Extract the (X, Y) coordinate from the center of the cell holding the provided text.  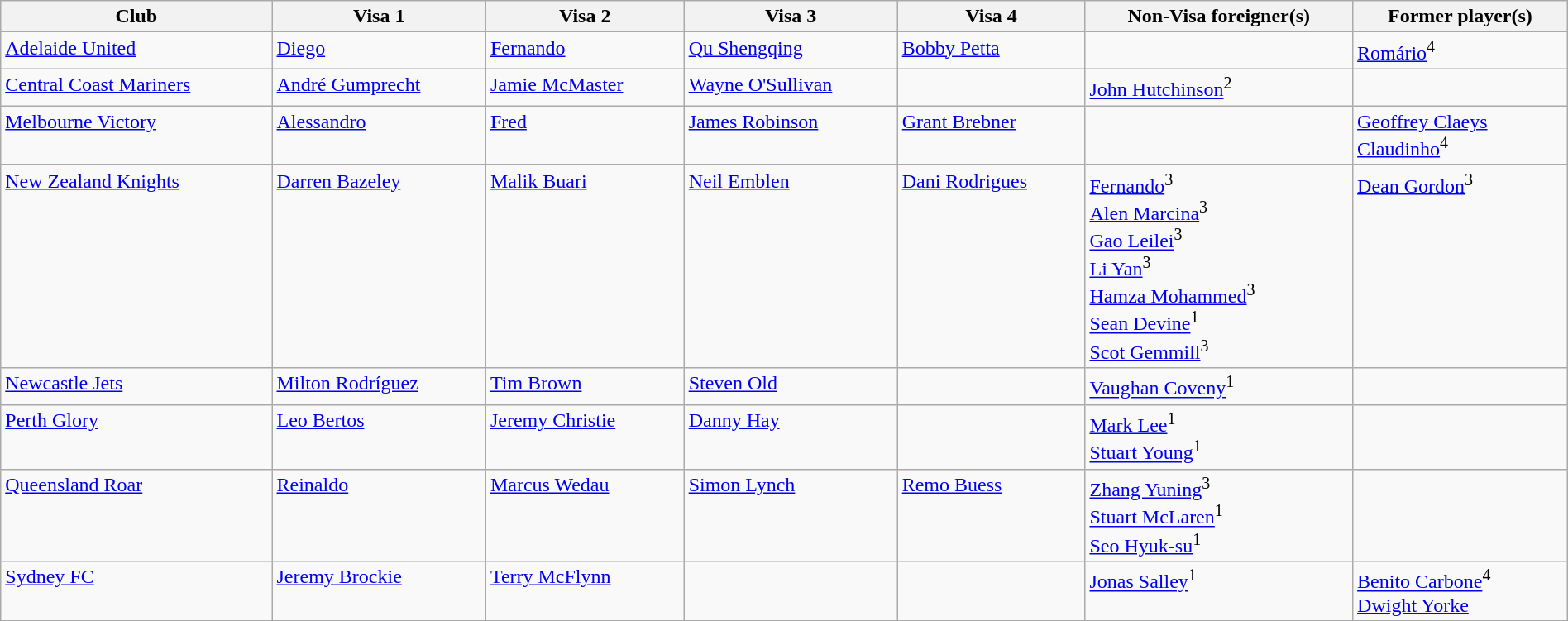
Jonas Salley1 (1219, 591)
Sydney FC (136, 591)
Central Coast Mariners (136, 88)
Leo Bertos (379, 437)
Romário4 (1460, 51)
Non-Visa foreigner(s) (1219, 17)
Danny Hay (791, 437)
Dani Rodrigues (991, 266)
Grant Brebner (991, 136)
Fernando3 Alen Marcina3 Gao Leilei3 Li Yan3 Hamza Mohammed3 Sean Devine1 Scot Gemmill3 (1219, 266)
Queensland Roar (136, 516)
Fred (585, 136)
Newcastle Jets (136, 387)
Visa 4 (991, 17)
Perth Glory (136, 437)
Alessandro (379, 136)
Former player(s) (1460, 17)
Fernando (585, 51)
Adelaide United (136, 51)
Malik Buari (585, 266)
James Robinson (791, 136)
Vaughan Coveny1 (1219, 387)
Reinaldo (379, 516)
Steven Old (791, 387)
Marcus Wedau (585, 516)
Bobby Petta (991, 51)
Visa 1 (379, 17)
Jeremy Brockie (379, 591)
Visa 2 (585, 17)
Diego (379, 51)
Simon Lynch (791, 516)
Jamie McMaster (585, 88)
Mark Lee1 Stuart Young1 (1219, 437)
Terry McFlynn (585, 591)
Dean Gordon3 (1460, 266)
Zhang Yuning3 Stuart McLaren1 Seo Hyuk-su1 (1219, 516)
Visa 3 (791, 17)
André Gumprecht (379, 88)
Darren Bazeley (379, 266)
Benito Carbone4 Dwight Yorke (1460, 591)
Jeremy Christie (585, 437)
Remo Buess (991, 516)
Qu Shengqing (791, 51)
Wayne O'Sullivan (791, 88)
Club (136, 17)
Milton Rodríguez (379, 387)
John Hutchinson2 (1219, 88)
Tim Brown (585, 387)
Melbourne Victory (136, 136)
Neil Emblen (791, 266)
New Zealand Knights (136, 266)
Geoffrey Claeys Claudinho4 (1460, 136)
